Return (X, Y) of the center of cell containing provided text 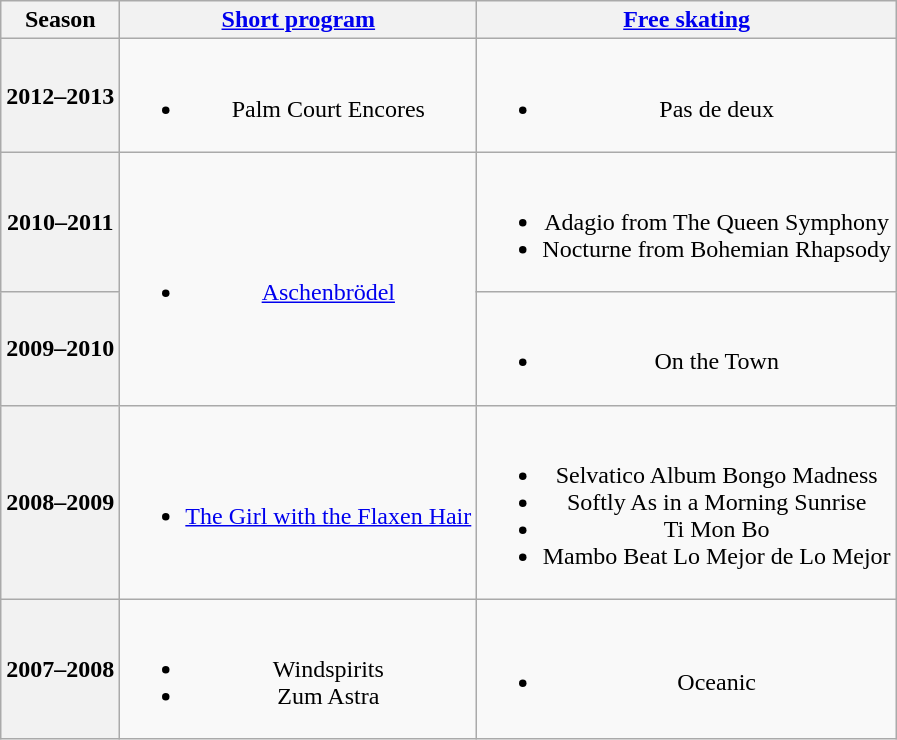
Season (60, 20)
Free skating (687, 20)
The Girl with the Flaxen Hair (298, 502)
Adagio from The Queen Symphony Nocturne from Bohemian Rhapsody (687, 222)
2007–2008 (60, 669)
Windspirits Zum Astra (298, 669)
Palm Court Encores (298, 96)
Oceanic (687, 669)
On the Town (687, 348)
Aschenbrödel (298, 278)
2008–2009 (60, 502)
Short program (298, 20)
2010–2011 (60, 222)
Pas de deux (687, 96)
2012–2013 (60, 96)
Selvatico Album Bongo Madness Softly As in a Morning Sunrise Ti Mon Bo Mambo Beat Lo Mejor de Lo Mejor (687, 502)
2009–2010 (60, 348)
